Detect which cell encompasses the target text, then output its (X, Y) center coordinate. 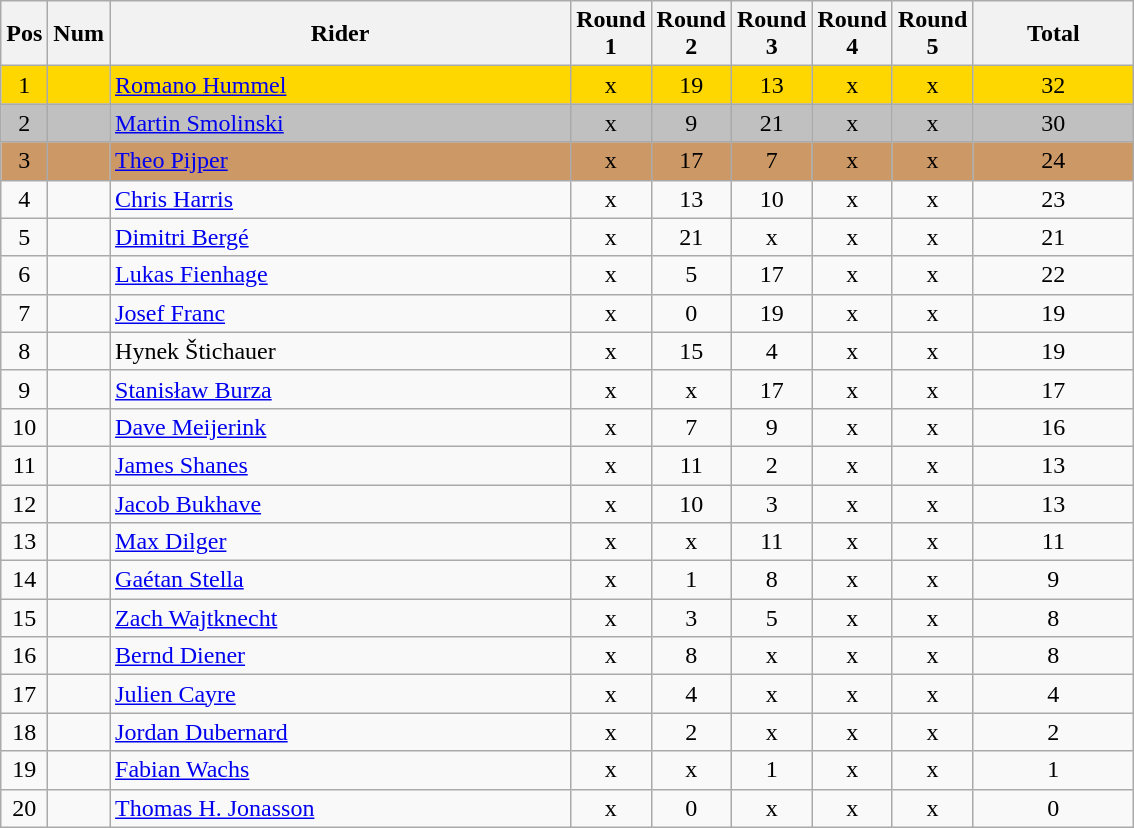
Theo Pijper (340, 161)
32 (1054, 85)
Fabian Wachs (340, 770)
Num (79, 34)
Julien Cayre (340, 694)
Gaétan Stella (340, 580)
Martin Smolinski (340, 123)
Lukas Fienhage (340, 275)
Total (1054, 34)
18 (24, 732)
Josef Franc (340, 313)
30 (1054, 123)
Round 5 (932, 34)
Stanisław Burza (340, 389)
12 (24, 503)
Zach Wajtknecht (340, 618)
Round 1 (611, 34)
Jacob Bukhave (340, 503)
Dave Meijerink (340, 427)
14 (24, 580)
Round 4 (852, 34)
James Shanes (340, 465)
Jordan Dubernard (340, 732)
Max Dilger (340, 542)
Bernd Diener (340, 656)
23 (1054, 199)
Rider (340, 34)
Round 3 (771, 34)
Thomas H. Jonasson (340, 808)
Hynek Štichauer (340, 351)
Dimitri Bergé (340, 237)
22 (1054, 275)
Pos (24, 34)
Romano Hummel (340, 85)
Chris Harris (340, 199)
20 (24, 808)
Round 2 (691, 34)
24 (1054, 161)
6 (24, 275)
